Find where the given text appears and provide that cell's center as [x, y] coordinate. 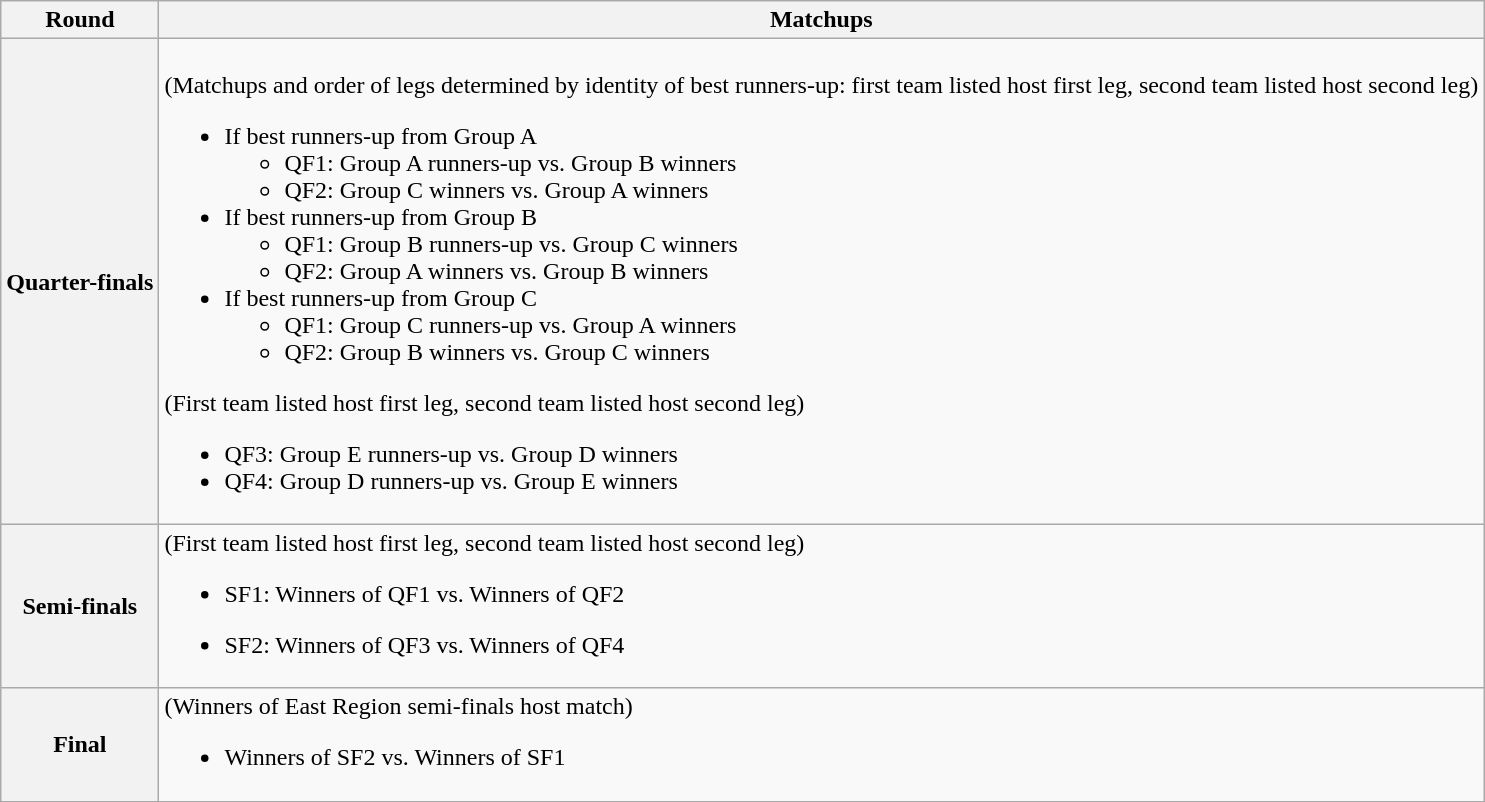
Semi-finals [80, 606]
(Winners of East Region semi-finals host match)Winners of SF2 vs. Winners of SF1 [822, 744]
Final [80, 744]
Quarter-finals [80, 282]
Matchups [822, 20]
Round [80, 20]
(First team listed host first leg, second team listed host second leg) SF1: Winners of QF1 vs. Winners of QF2SF2: Winners of QF3 vs. Winners of QF4 [822, 606]
